Determine the (x, y) coordinate at the center of the cell enclosing the given text.  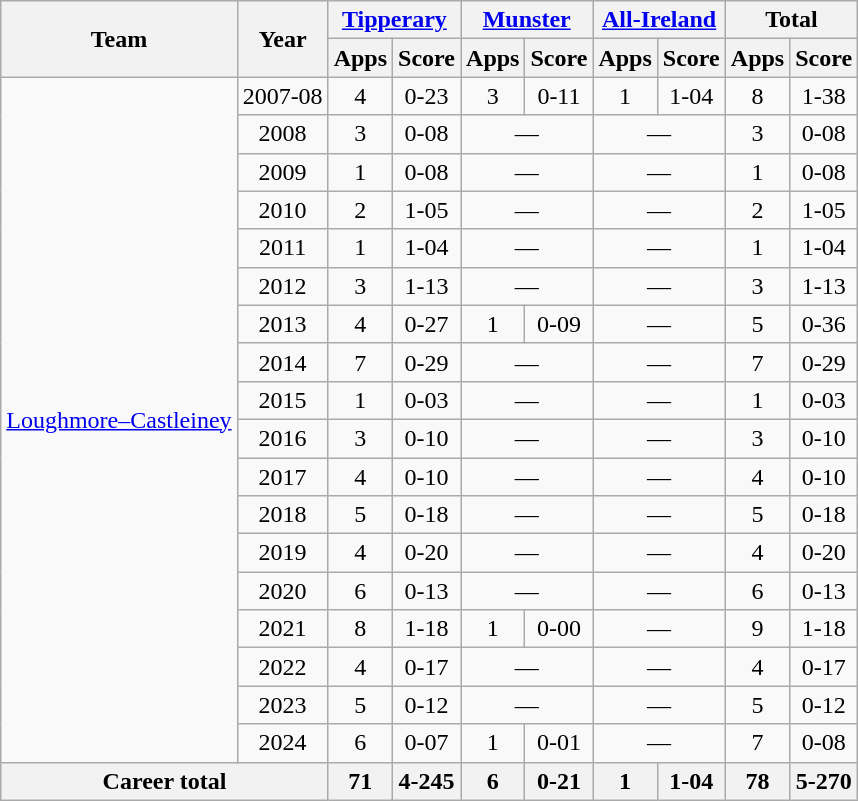
0-07 (427, 743)
0-01 (559, 743)
2016 (282, 438)
Year (282, 39)
0-23 (427, 96)
2012 (282, 286)
2009 (282, 172)
2008 (282, 134)
Tipperary (394, 20)
2022 (282, 667)
All-Ireland (659, 20)
4-245 (427, 781)
78 (757, 781)
2014 (282, 362)
2020 (282, 591)
2017 (282, 477)
Munster (527, 20)
2013 (282, 324)
0-09 (559, 324)
0-21 (559, 781)
0-27 (427, 324)
2018 (282, 515)
Career total (164, 781)
2019 (282, 553)
5-270 (824, 781)
Team (119, 39)
2011 (282, 248)
2007-08 (282, 96)
0-36 (824, 324)
2010 (282, 210)
0-00 (559, 629)
1-38 (824, 96)
2023 (282, 705)
71 (360, 781)
Loughmore–Castleiney (119, 420)
0-11 (559, 96)
9 (757, 629)
Total (791, 20)
2021 (282, 629)
2015 (282, 400)
2024 (282, 743)
